Return the [x, y] coordinate for the center point of the cell that contains the specified text.  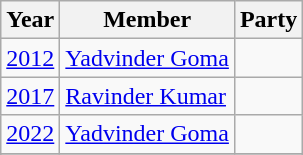
2022 [30, 134]
Party [268, 20]
2017 [30, 96]
2012 [30, 58]
Year [30, 20]
Member [148, 20]
Ravinder Kumar [148, 96]
